Provide the [x, y] coordinate of the cell's center where the given text is located.  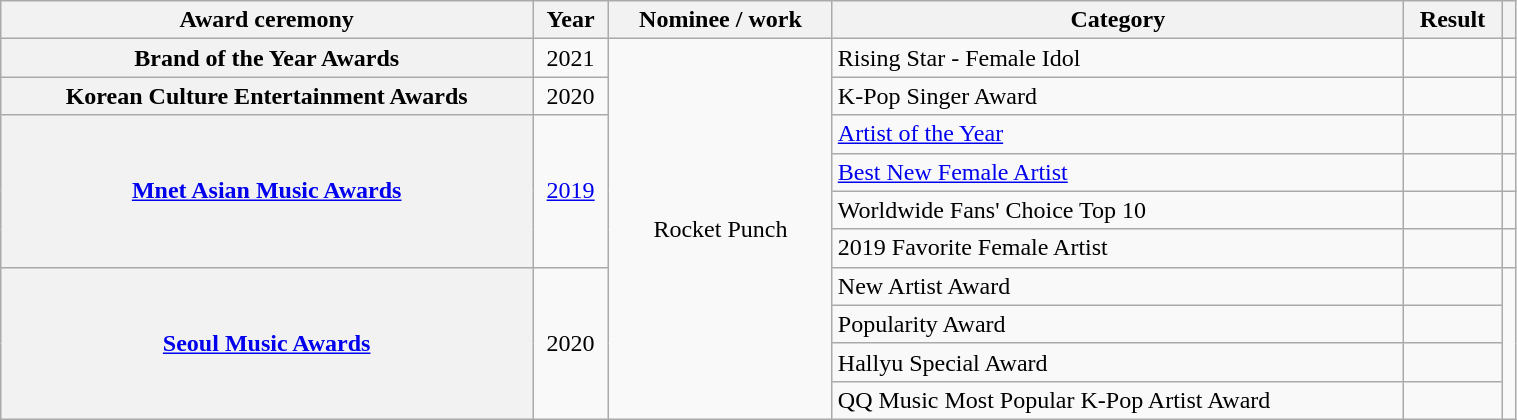
Year [571, 20]
Seoul Music Awards [267, 343]
2021 [571, 58]
Mnet Asian Music Awards [267, 191]
Award ceremony [267, 20]
Best New Female Artist [1118, 172]
Category [1118, 20]
Popularity Award [1118, 324]
Result [1452, 20]
QQ Music Most Popular K-Pop Artist Award [1118, 400]
Brand of the Year Awards [267, 58]
Hallyu Special Award [1118, 362]
2019 Favorite Female Artist [1118, 248]
Rocket Punch [721, 230]
Nominee / work [721, 20]
New Artist Award [1118, 286]
Rising Star - Female Idol [1118, 58]
Artist of the Year [1118, 134]
Worldwide Fans' Choice Top 10 [1118, 210]
2019 [571, 191]
K-Pop Singer Award [1118, 96]
Korean Culture Entertainment Awards [267, 96]
